Capture the cell that displays the provided text and extract its (x, y) central coordinate. 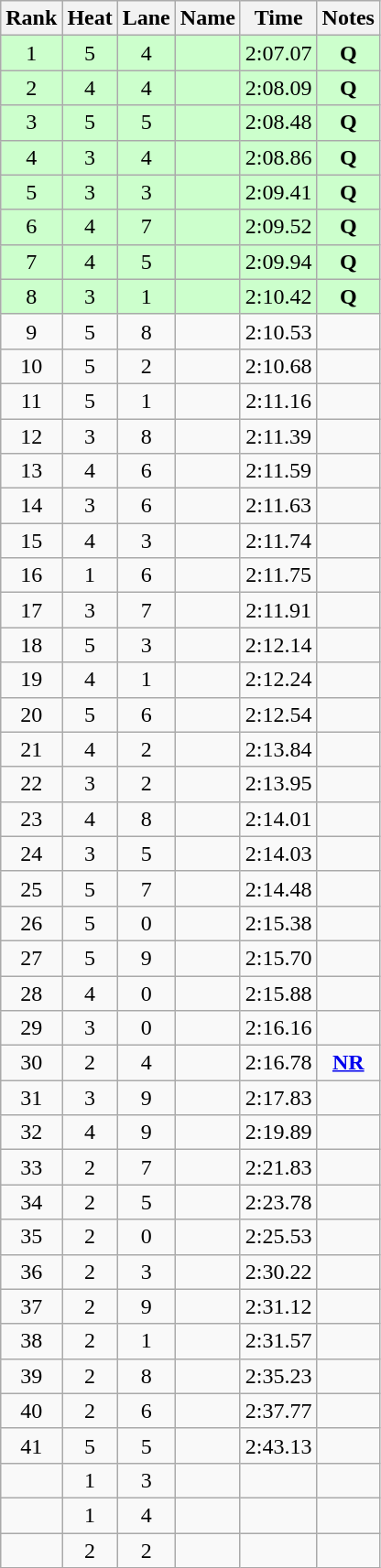
11 (31, 401)
40 (31, 1411)
12 (31, 436)
2:12.24 (278, 680)
Lane (147, 18)
27 (31, 958)
31 (31, 1098)
2:31.12 (278, 1306)
2:30.22 (278, 1272)
2:08.48 (278, 123)
35 (31, 1237)
22 (31, 784)
2:09.52 (278, 227)
Name (207, 18)
13 (31, 471)
2:11.74 (278, 541)
2:11.39 (278, 436)
2:11.63 (278, 506)
2:10.42 (278, 296)
14 (31, 506)
20 (31, 714)
32 (31, 1133)
NR (348, 1063)
41 (31, 1445)
2:31.57 (278, 1341)
2:11.91 (278, 610)
39 (31, 1376)
2:19.89 (278, 1133)
2:14.48 (278, 888)
10 (31, 366)
2:13.95 (278, 784)
26 (31, 923)
25 (31, 888)
2:14.03 (278, 854)
33 (31, 1167)
2:07.07 (278, 53)
2:11.59 (278, 471)
2:14.01 (278, 819)
2:09.41 (278, 192)
18 (31, 645)
2:23.78 (278, 1202)
21 (31, 749)
37 (31, 1306)
17 (31, 610)
19 (31, 680)
23 (31, 819)
2:21.83 (278, 1167)
2:16.16 (278, 1028)
2:11.16 (278, 401)
2:09.94 (278, 262)
2:15.70 (278, 958)
2:10.68 (278, 366)
Notes (348, 18)
2:10.53 (278, 331)
30 (31, 1063)
24 (31, 854)
38 (31, 1341)
2:43.13 (278, 1445)
36 (31, 1272)
16 (31, 575)
28 (31, 993)
2:25.53 (278, 1237)
15 (31, 541)
Time (278, 18)
2:08.09 (278, 88)
2:11.75 (278, 575)
2:37.77 (278, 1411)
2:15.38 (278, 923)
2:16.78 (278, 1063)
2:13.84 (278, 749)
2:12.14 (278, 645)
2:08.86 (278, 157)
2:17.83 (278, 1098)
2:35.23 (278, 1376)
Rank (31, 18)
Heat (90, 18)
29 (31, 1028)
34 (31, 1202)
2:12.54 (278, 714)
2:15.88 (278, 993)
